Output the (x, y) coordinate of the center of the cell containing the given text.  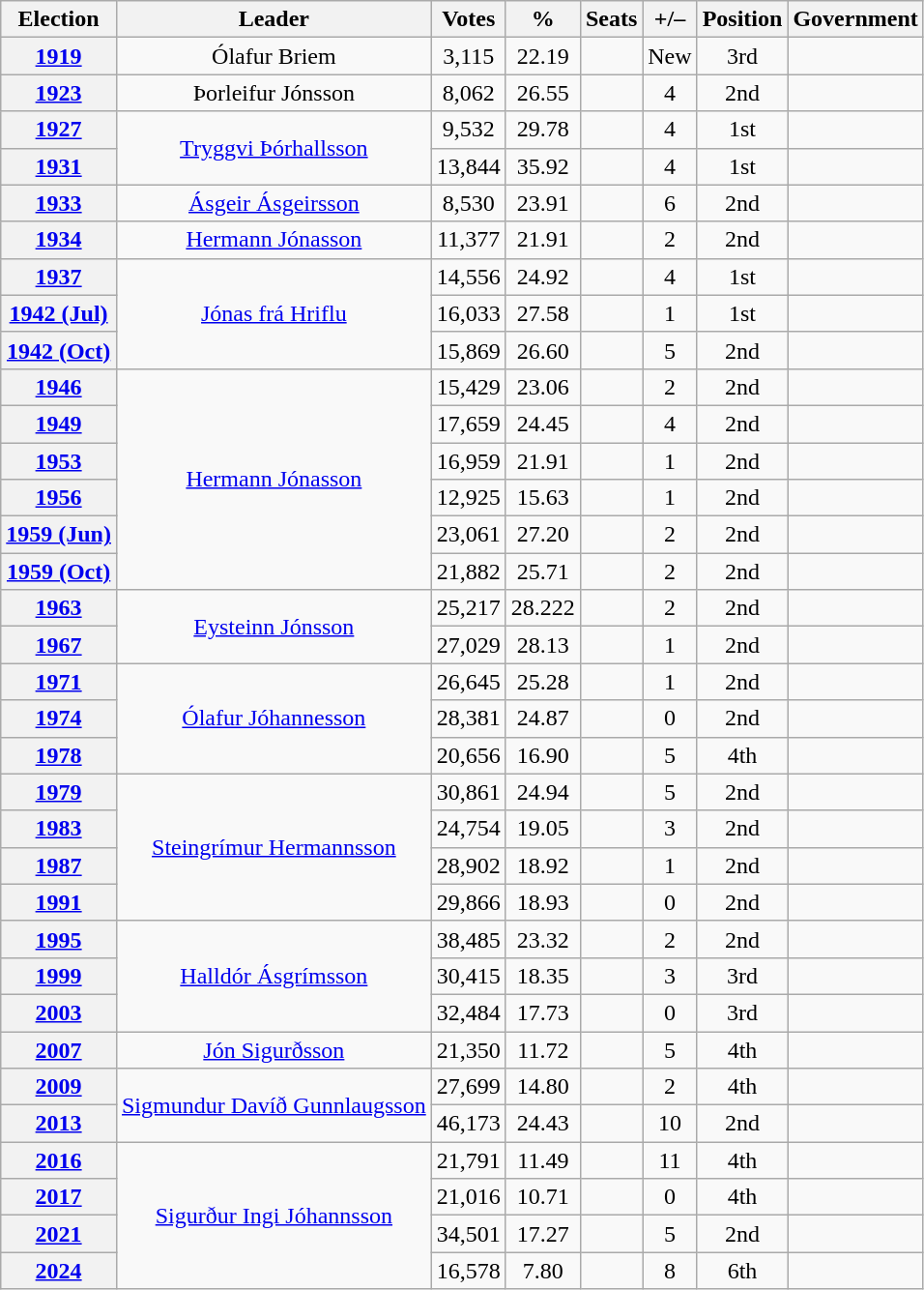
10.71 (543, 1197)
14.80 (543, 1087)
1942 (Oct) (59, 350)
28,381 (468, 718)
18.93 (543, 902)
9,532 (468, 130)
1927 (59, 130)
23.32 (543, 939)
16,959 (468, 461)
28.222 (543, 608)
27.20 (543, 535)
1995 (59, 939)
Þorleifur Jónsson (274, 93)
2016 (59, 1160)
2009 (59, 1087)
1923 (59, 93)
35.92 (543, 166)
1931 (59, 166)
Jónas frá Hriflu (274, 313)
1959 (Jun) (59, 535)
2013 (59, 1124)
2007 (59, 1049)
21,882 (468, 572)
21,791 (468, 1160)
15.63 (543, 498)
11.72 (543, 1049)
Position (742, 19)
Ólafur Briem (274, 56)
28,902 (468, 865)
2024 (59, 1271)
24.92 (543, 277)
24,754 (468, 829)
Jón Sigurðsson (274, 1049)
Government (855, 19)
1963 (59, 608)
1979 (59, 792)
24.45 (543, 424)
25,217 (468, 608)
25.28 (543, 682)
Votes (468, 19)
27.58 (543, 313)
38,485 (468, 939)
8,530 (468, 203)
1999 (59, 976)
32,484 (468, 1012)
8 (670, 1271)
17.73 (543, 1012)
Steingrímur Hermannsson (274, 847)
20,656 (468, 755)
1946 (59, 387)
Seats (611, 19)
16.90 (543, 755)
1956 (59, 498)
11 (670, 1160)
27,029 (468, 645)
6th (742, 1271)
16,578 (468, 1271)
26.60 (543, 350)
28.13 (543, 645)
17,659 (468, 424)
23,061 (468, 535)
46,173 (468, 1124)
15,429 (468, 387)
1974 (59, 718)
8,062 (468, 93)
19.05 (543, 829)
10 (670, 1124)
1919 (59, 56)
Eysteinn Jónsson (274, 627)
23.06 (543, 387)
+/– (670, 19)
30,415 (468, 976)
Leader (274, 19)
18.35 (543, 976)
7.80 (543, 1271)
1971 (59, 682)
New (670, 56)
Tryggvi Þórhallsson (274, 148)
1937 (59, 277)
25.71 (543, 572)
Ásgeir Ásgeirsson (274, 203)
24.87 (543, 718)
23.91 (543, 203)
15,869 (468, 350)
3,115 (468, 56)
1959 (Oct) (59, 572)
Election (59, 19)
16,033 (468, 313)
24.94 (543, 792)
30,861 (468, 792)
1967 (59, 645)
1949 (59, 424)
21,016 (468, 1197)
% (543, 19)
Ólafur Jóhannesson (274, 718)
17.27 (543, 1234)
34,501 (468, 1234)
29.78 (543, 130)
2003 (59, 1012)
18.92 (543, 865)
1942 (Jul) (59, 313)
6 (670, 203)
27,699 (468, 1087)
29,866 (468, 902)
Sigmundur Davíð Gunnlaugsson (274, 1105)
1933 (59, 203)
24.43 (543, 1124)
11.49 (543, 1160)
21,350 (468, 1049)
26,645 (468, 682)
1987 (59, 865)
1983 (59, 829)
2021 (59, 1234)
1991 (59, 902)
14,556 (468, 277)
1953 (59, 461)
13,844 (468, 166)
1934 (59, 240)
Halldór Ásgrímsson (274, 976)
Sigurður Ingi Jóhannsson (274, 1216)
12,925 (468, 498)
2017 (59, 1197)
1978 (59, 755)
26.55 (543, 93)
22.19 (543, 56)
11,377 (468, 240)
